Find where the given text appears and provide that cell's center as (x, y) coordinate. 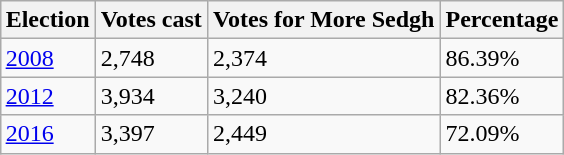
Election (48, 20)
2,748 (151, 58)
2012 (48, 96)
3,397 (151, 134)
2016 (48, 134)
86.39% (502, 58)
82.36% (502, 96)
2,449 (324, 134)
72.09% (502, 134)
3,240 (324, 96)
Votes for More Sedgh (324, 20)
Percentage (502, 20)
2,374 (324, 58)
3,934 (151, 96)
2008 (48, 58)
Votes cast (151, 20)
